Output the [X, Y] coordinate of the center of the cell containing the given text.  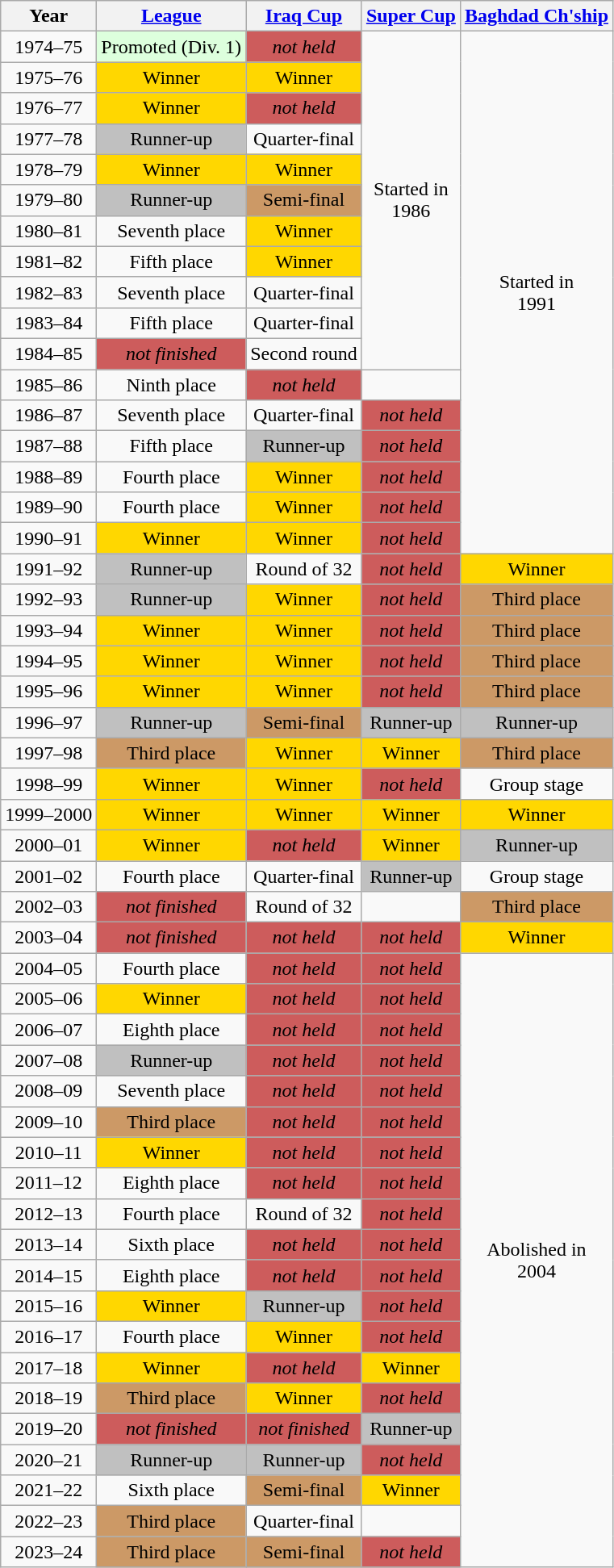
Baghdad Ch'ship [536, 16]
2014–15 [48, 1275]
2018–19 [48, 1399]
2020–21 [48, 1460]
2023–24 [48, 1552]
1995–96 [48, 692]
Year [48, 16]
2012–13 [48, 1214]
1989–90 [48, 508]
1998–99 [48, 784]
2000–01 [48, 845]
1981–82 [48, 261]
Second round [304, 353]
Iraq Cup [304, 16]
1997–98 [48, 753]
2022–23 [48, 1521]
Ninth place [171, 385]
1977–78 [48, 139]
2006–07 [48, 1030]
1987–88 [48, 446]
1986–87 [48, 416]
1988–89 [48, 477]
1983–84 [48, 323]
2001–02 [48, 876]
1992–93 [48, 600]
Abolished in2004 [536, 1261]
1999–2000 [48, 814]
2017–18 [48, 1368]
1985–86 [48, 385]
1984–85 [48, 353]
2009–10 [48, 1122]
2016–17 [48, 1336]
1974–75 [48, 47]
1990–91 [48, 538]
1980–81 [48, 231]
Started in1986 [411, 200]
2005–06 [48, 999]
1978–79 [48, 169]
2015–16 [48, 1306]
Started in1991 [536, 292]
1976–77 [48, 108]
2021–22 [48, 1491]
2003–04 [48, 938]
2019–20 [48, 1429]
2013–14 [48, 1244]
League [171, 16]
Super Cup [411, 16]
2011–12 [48, 1183]
2008–09 [48, 1091]
1982–83 [48, 292]
Promoted (Div. 1) [171, 47]
1991–92 [48, 569]
1994–95 [48, 661]
2007–08 [48, 1060]
2010–11 [48, 1152]
1996–97 [48, 722]
2004–05 [48, 968]
1975–76 [48, 77]
2002–03 [48, 907]
1979–80 [48, 200]
1993–94 [48, 630]
